For the text-containing cell, return its midpoint in [X, Y] coordinate format. 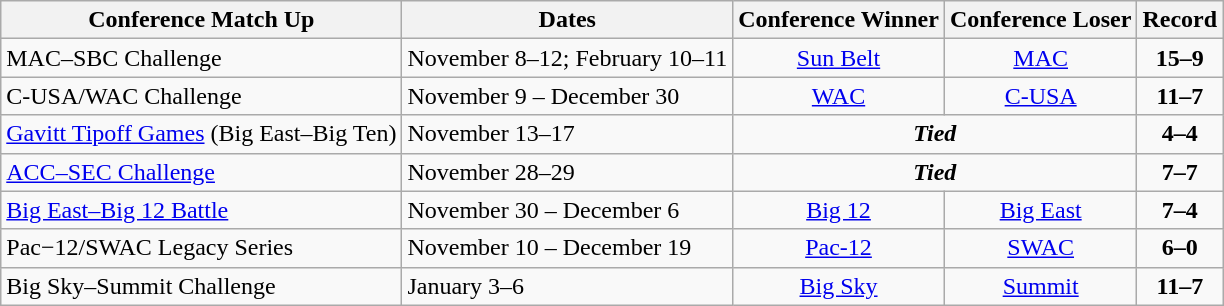
November 13–17 [568, 134]
November 10 – December 19 [568, 248]
Pac−12/SWAC Legacy Series [202, 248]
Big East [1040, 210]
WAC [839, 96]
7–4 [1180, 210]
MAC [1040, 58]
January 3–6 [568, 286]
7–7 [1180, 172]
November 28–29 [568, 172]
Sun Belt [839, 58]
C-USA [1040, 96]
C-USA/WAC Challenge [202, 96]
November 9 – December 30 [568, 96]
ACC–SEC Challenge [202, 172]
Gavitt Tipoff Games (Big East–Big Ten) [202, 134]
Conference Match Up [202, 20]
November 8–12; February 10–11 [568, 58]
Dates [568, 20]
Summit [1040, 286]
6–0 [1180, 248]
Conference Winner [839, 20]
Record [1180, 20]
Big Sky [839, 286]
Conference Loser [1040, 20]
Big East–Big 12 Battle [202, 210]
Big Sky–Summit Challenge [202, 286]
SWAC [1040, 248]
Pac-12 [839, 248]
4–4 [1180, 134]
MAC–SBC Challenge [202, 58]
15–9 [1180, 58]
November 30 – December 6 [568, 210]
Big 12 [839, 210]
